Detect which cell encompasses the target text, then output its (x, y) center coordinate. 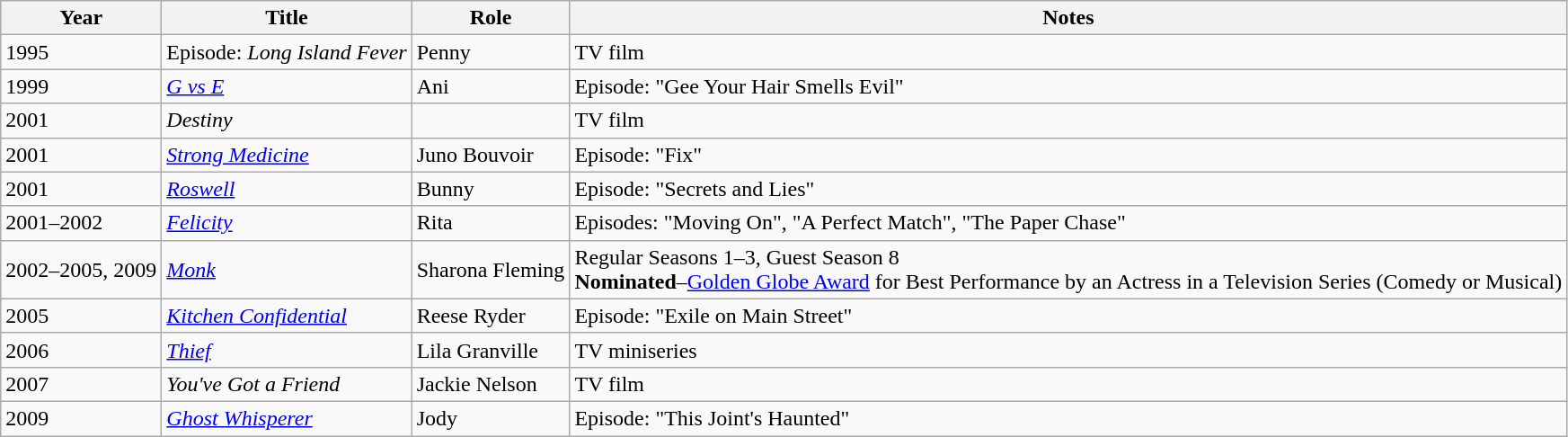
2006 (81, 350)
2002–2005, 2009 (81, 270)
Lila Granville (491, 350)
Strong Medicine (287, 155)
Ani (491, 86)
Destiny (287, 120)
Monk (287, 270)
Episode: "Gee Your Hair Smells Evil" (1068, 86)
Year (81, 18)
Episode: "Fix" (1068, 155)
G vs E (287, 86)
Thief (287, 350)
TV miniseries (1068, 350)
2009 (81, 418)
You've Got a Friend (287, 384)
Regular Seasons 1–3, Guest Season 8Nominated–Golden Globe Award for Best Performance by an Actress in a Television Series (Comedy or Musical) (1068, 270)
1995 (81, 52)
Kitchen Confidential (287, 316)
Episode: "Exile on Main Street" (1068, 316)
Role (491, 18)
1999 (81, 86)
Title (287, 18)
Jackie Nelson (491, 384)
Ghost Whisperer (287, 418)
Episodes: "Moving On", "A Perfect Match", "The Paper Chase" (1068, 223)
Notes (1068, 18)
2005 (81, 316)
Sharona Fleming (491, 270)
Roswell (287, 189)
Episode: "Secrets and Lies" (1068, 189)
Episode: "This Joint's Haunted" (1068, 418)
2001–2002 (81, 223)
Reese Ryder (491, 316)
Rita (491, 223)
Jody (491, 418)
Juno Bouvoir (491, 155)
Bunny (491, 189)
Episode: Long Island Fever (287, 52)
Penny (491, 52)
2007 (81, 384)
Felicity (287, 223)
